Scan for the cell matching the given text and deliver its [x, y] coordinate at center. 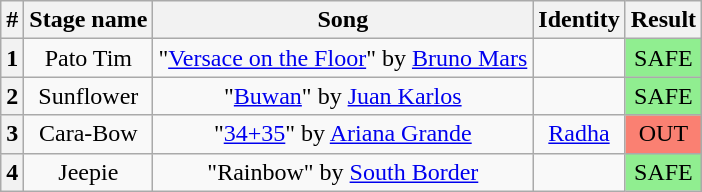
1 [12, 58]
"34+35" by Ariana Grande [343, 134]
OUT [663, 134]
2 [12, 96]
Result [663, 20]
Radha [579, 134]
Song [343, 20]
"Rainbow" by South Border [343, 172]
Identity [579, 20]
Sunflower [88, 96]
Stage name [88, 20]
"Versace on the Floor" by Bruno Mars [343, 58]
Cara-Bow [88, 134]
4 [12, 172]
Pato Tim [88, 58]
3 [12, 134]
# [12, 20]
"Buwan" by Juan Karlos [343, 96]
Jeepie [88, 172]
